Detect which cell encompasses the target text, then output its (x, y) center coordinate. 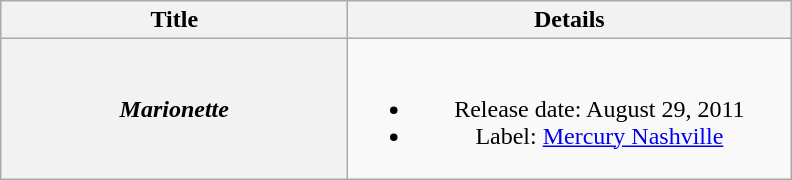
Marionette (174, 109)
Title (174, 20)
Details (570, 20)
Release date: August 29, 2011Label: Mercury Nashville (570, 109)
